Identify which cell holds the provided text, then report its (X, Y) central coordinate. 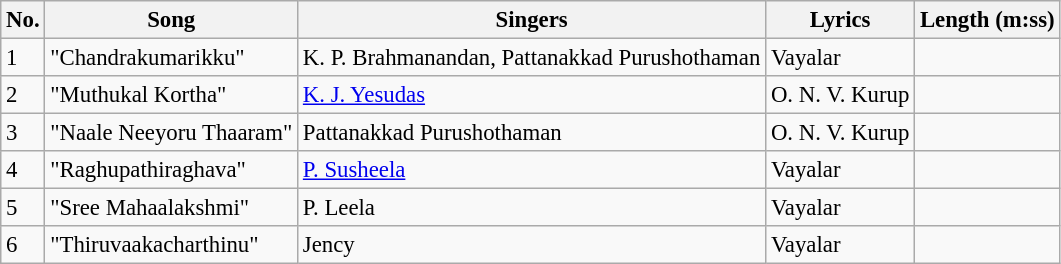
"Sree Mahaalakshmi" (172, 208)
Singers (532, 20)
Pattanakkad Purushothaman (532, 133)
Length (m:ss) (988, 20)
4 (23, 170)
"Raghupathiraghava" (172, 170)
No. (23, 20)
5 (23, 208)
"Thiruvaakacharthinu" (172, 245)
K. J. Yesudas (532, 95)
1 (23, 58)
K. P. Brahmanandan, Pattanakkad Purushothaman (532, 58)
P. Leela (532, 208)
2 (23, 95)
"Naale Neeyoru Thaaram" (172, 133)
3 (23, 133)
P. Susheela (532, 170)
"Chandrakumarikku" (172, 58)
Jency (532, 245)
"Muthukal Kortha" (172, 95)
6 (23, 245)
Lyrics (840, 20)
Song (172, 20)
